Scan for the cell matching the given text and deliver its (X, Y) coordinate at center. 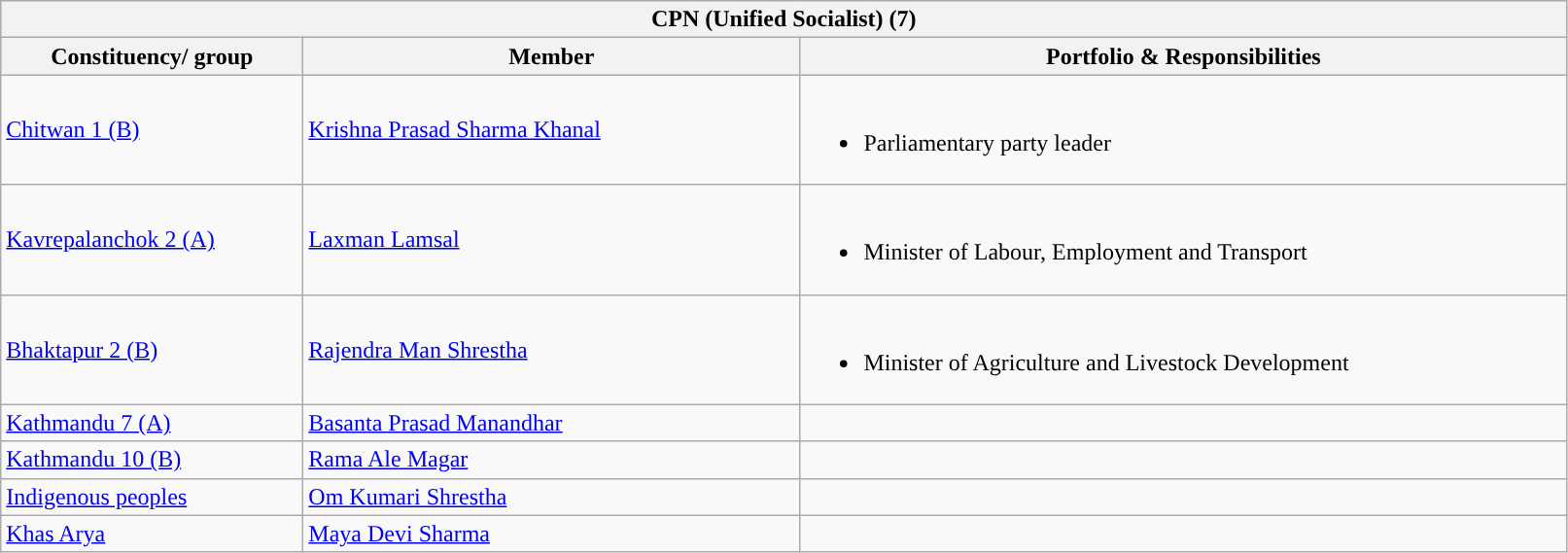
Laxman Lamsal (552, 239)
Kavrepalanchok 2 (A) (152, 239)
CPN (Unified Socialist) (7) (784, 19)
Member (552, 56)
Om Kumari Shrestha (552, 497)
Kathmandu 7 (A) (152, 423)
Portfolio & Responsibilities (1184, 56)
Kathmandu 10 (B) (152, 460)
Khas Arya (152, 534)
Chitwan 1 (B) (152, 130)
Maya Devi Sharma (552, 534)
Parliamentary party leader (1184, 130)
Minister of Labour, Employment and Transport (1184, 239)
Indigenous peoples (152, 497)
Minister of Agriculture and Livestock Development (1184, 350)
Basanta Prasad Manandhar (552, 423)
Bhaktapur 2 (B) (152, 350)
Rama Ale Magar (552, 460)
Krishna Prasad Sharma Khanal (552, 130)
Rajendra Man Shrestha (552, 350)
Constituency/ group (152, 56)
